Find where the given text appears and provide that cell's center as [x, y] coordinate. 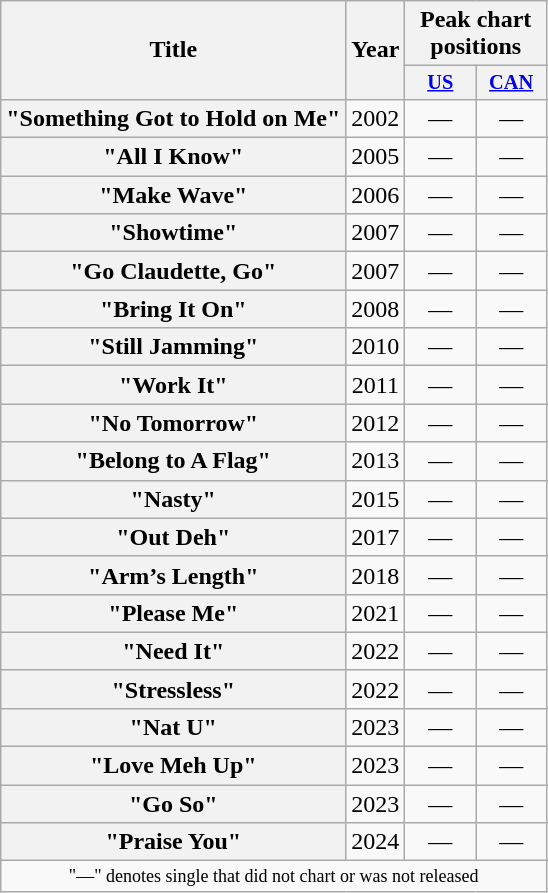
"Please Me" [174, 613]
"Need It" [174, 651]
"No Tomorrow" [174, 423]
2015 [376, 499]
US [440, 83]
2017 [376, 537]
2002 [376, 118]
2018 [376, 575]
"Bring It On" [174, 309]
"Still Jamming" [174, 347]
"Work It" [174, 385]
2013 [376, 461]
2008 [376, 309]
"Stressless" [174, 689]
2006 [376, 195]
"Nat U" [174, 727]
"Belong to A Flag" [174, 461]
"Go So" [174, 804]
2005 [376, 157]
"Praise You" [174, 842]
2010 [376, 347]
"Love Meh Up" [174, 766]
2021 [376, 613]
"Showtime" [174, 233]
"Arm’s Length" [174, 575]
"Make Wave" [174, 195]
"Nasty" [174, 499]
"All I Know" [174, 157]
CAN [512, 83]
Peak chart positions [476, 34]
Title [174, 50]
2011 [376, 385]
2012 [376, 423]
"Something Got to Hold on Me" [174, 118]
"Out Deh" [174, 537]
Year [376, 50]
"—" denotes single that did not chart or was not released [274, 876]
2024 [376, 842]
"Go Claudette, Go" [174, 271]
